Provide the [x, y] coordinate of the cell's center where the given text is located.  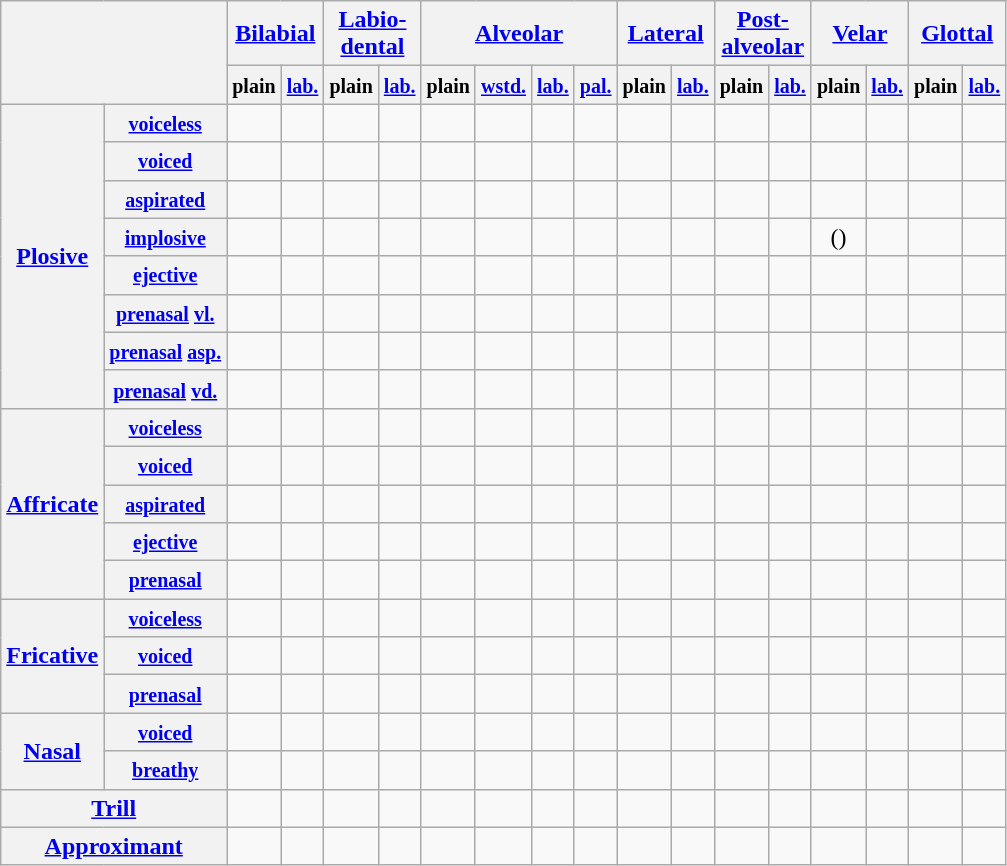
Labio-dental [372, 34]
implosive [166, 237]
Alveolar [519, 34]
wstd. [503, 85]
Fricative [52, 656]
pal. [596, 85]
prenasal vd. [166, 389]
Bilabial [276, 34]
Affricate [52, 503]
Nasal [52, 751]
Post-alveolar [762, 34]
prenasal asp. [166, 351]
() [838, 237]
Trill [114, 808]
Velar [860, 34]
prenasal vl. [166, 313]
Glottal [958, 34]
Approximant [114, 846]
Lateral [666, 34]
breathy [166, 770]
Plosive [52, 256]
